Provide the (X, Y) coordinate of the cell's center where the given text is located.  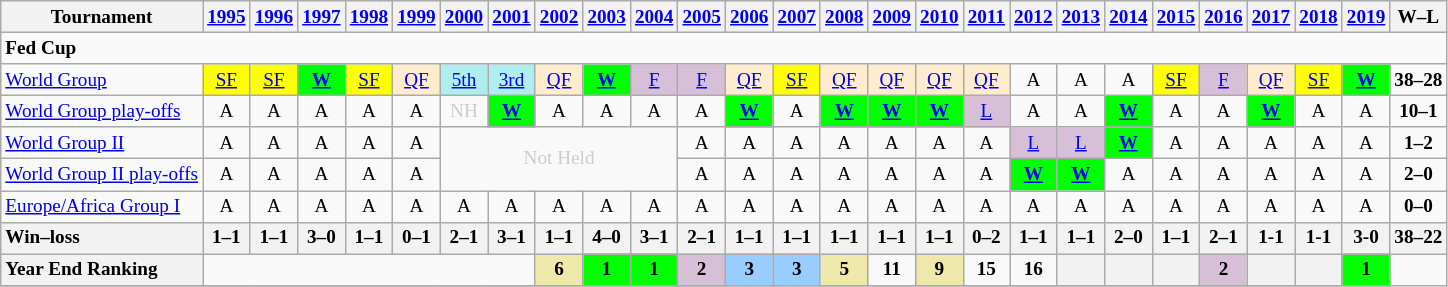
2019 (1366, 17)
2003 (607, 17)
5 (844, 270)
1995 (227, 17)
Tournament (102, 17)
2009 (892, 17)
0–2 (986, 238)
NH (464, 111)
2010 (940, 17)
2001 (512, 17)
0–0 (1418, 206)
4–0 (607, 238)
2004 (654, 17)
11 (892, 270)
2012 (1034, 17)
2007 (797, 17)
3–0 (322, 238)
0–1 (417, 238)
World Group II (102, 143)
2002 (559, 17)
2008 (844, 17)
World Group play-offs (102, 111)
W–L (1418, 17)
2011 (986, 17)
9 (940, 270)
5th (464, 80)
2016 (1224, 17)
2015 (1176, 17)
1999 (417, 17)
Not Held (559, 158)
3rd (512, 80)
1996 (274, 17)
World Group (102, 80)
1–2 (1418, 143)
15 (986, 270)
2000 (464, 17)
2018 (1319, 17)
2005 (702, 17)
Europe/Africa Group I (102, 206)
38–28 (1418, 80)
1998 (369, 17)
2006 (749, 17)
2013 (1081, 17)
16 (1034, 270)
3-0 (1366, 238)
World Group II play-offs (102, 175)
Fed Cup (724, 48)
Win–loss (102, 238)
2017 (1271, 17)
Year End Ranking (102, 270)
2014 (1129, 17)
6 (559, 270)
38–22 (1418, 238)
10–1 (1418, 111)
1997 (322, 17)
